Provide the (x, y) coordinate of the cell's center where the given text is located.  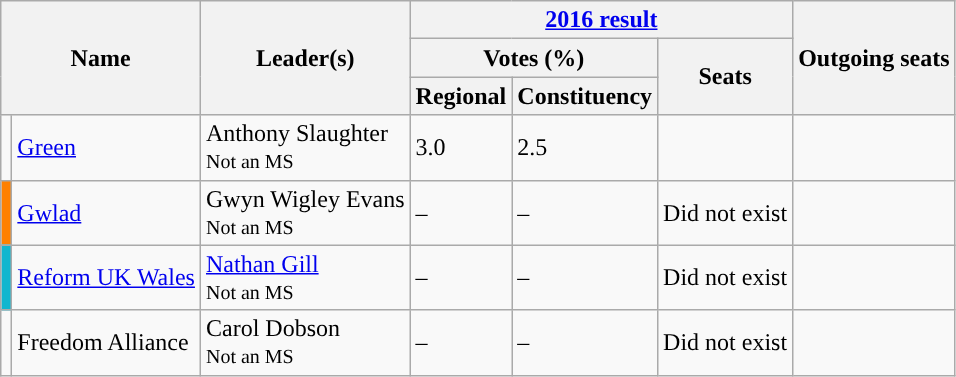
Reform UK Wales (106, 278)
Name (101, 58)
Outgoing seats (874, 58)
2.5 (585, 148)
2016 result (602, 20)
Votes (%) (534, 58)
Freedom Alliance (106, 342)
Leader(s) (305, 58)
Gwyn Wigley Evans Not an MS (305, 212)
Nathan Gill Not an MS (305, 278)
Carol DobsonNot an MS (305, 342)
Green (106, 148)
3.0 (461, 148)
Seats (726, 77)
Anthony Slaughter Not an MS (305, 148)
Gwlad (106, 212)
Constituency (585, 96)
Regional (461, 96)
